From the cell containing the given text, extract its center point as [x, y] coordinate. 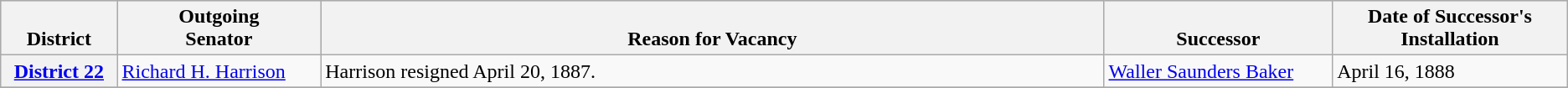
District 22 [59, 71]
District [59, 28]
Harrison resigned April 20, 1887. [712, 71]
OutgoingSenator [219, 28]
April 16, 1888 [1451, 71]
Reason for Vacancy [712, 28]
Successor [1218, 28]
Waller Saunders Baker [1218, 71]
Richard H. Harrison [219, 71]
Date of Successor's Installation [1451, 28]
